Identify which cell holds the provided text, then report its (x, y) central coordinate. 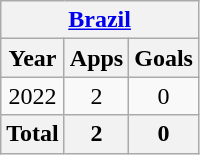
Brazil (100, 20)
Apps (96, 58)
Total (33, 134)
Year (33, 58)
Goals (164, 58)
2022 (33, 96)
